Output the (X, Y) coordinate of the center of the cell containing the given text.  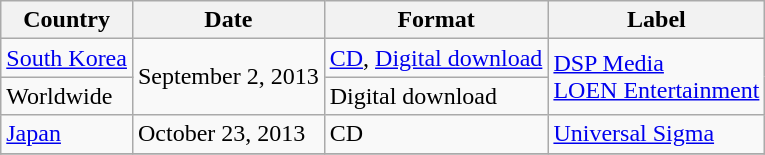
Universal Sigma (656, 134)
Worldwide (67, 96)
Japan (67, 134)
Digital download (436, 96)
September 2, 2013 (228, 77)
South Korea (67, 58)
October 23, 2013 (228, 134)
Country (67, 20)
Label (656, 20)
Date (228, 20)
CD, Digital download (436, 58)
Format (436, 20)
CD (436, 134)
DSP MediaLOEN Entertainment (656, 77)
